Capture the cell that displays the provided text and extract its (X, Y) central coordinate. 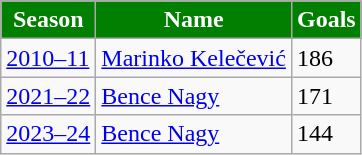
Marinko Kelečević (194, 58)
2021–22 (48, 96)
Season (48, 20)
171 (326, 96)
Name (194, 20)
2023–24 (48, 134)
186 (326, 58)
2010–11 (48, 58)
144 (326, 134)
Goals (326, 20)
